Provide the [X, Y] coordinate of the cell's center where the given text is located.  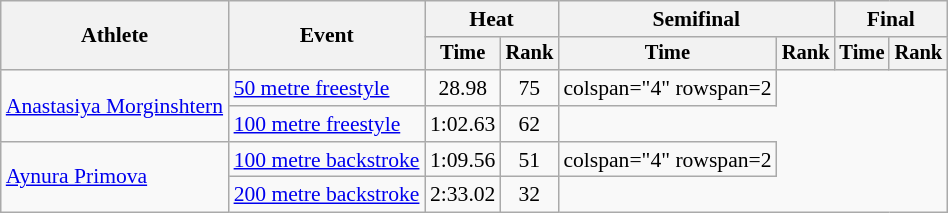
Event [327, 36]
100 metre freestyle [327, 124]
1:09.56 [463, 160]
100 metre backstroke [327, 160]
Final [890, 19]
75 [530, 88]
Anastasiya Morginshtern [115, 106]
200 metre backstroke [327, 195]
32 [530, 195]
28.98 [463, 88]
Aynura Primova [115, 178]
Athlete [115, 36]
2:33.02 [463, 195]
Heat [492, 19]
51 [530, 160]
62 [530, 124]
Semifinal [696, 19]
1:02.63 [463, 124]
50 metre freestyle [327, 88]
